Return the (X, Y) coordinate for the center point of the cell that contains the specified text.  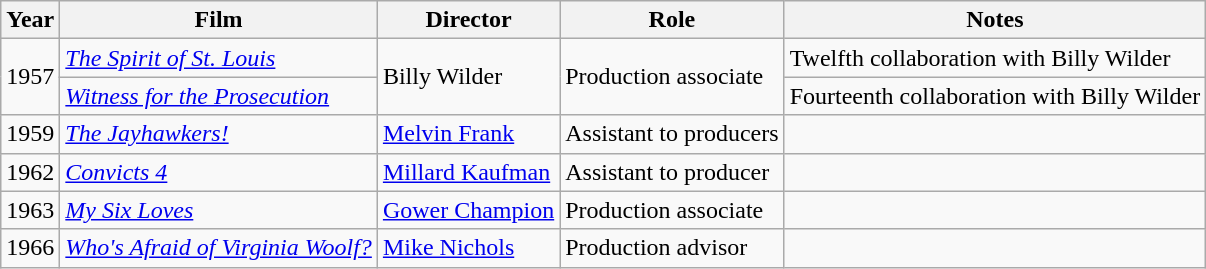
1962 (30, 172)
Film (219, 20)
The Spirit of St. Louis (219, 58)
Mike Nichols (468, 248)
1959 (30, 134)
Millard Kaufman (468, 172)
Assistant to producer (672, 172)
Assistant to producers (672, 134)
Convicts 4 (219, 172)
Witness for the Prosecution (219, 96)
My Six Loves (219, 210)
Director (468, 20)
Fourteenth collaboration with Billy Wilder (995, 96)
The Jayhawkers! (219, 134)
1963 (30, 210)
Who's Afraid of Virginia Woolf? (219, 248)
Melvin Frank (468, 134)
Notes (995, 20)
Role (672, 20)
Gower Champion (468, 210)
Twelfth collaboration with Billy Wilder (995, 58)
Billy Wilder (468, 77)
Year (30, 20)
1957 (30, 77)
1966 (30, 248)
Production advisor (672, 248)
